Identify which cell holds the provided text, then report its [X, Y] central coordinate. 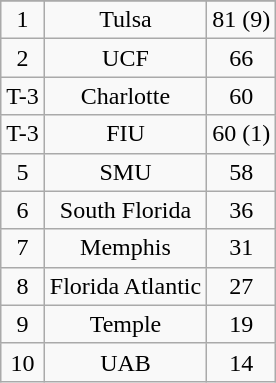
UCF [125, 58]
81 (9) [242, 20]
58 [242, 172]
1 [23, 20]
Memphis [125, 248]
14 [242, 362]
SMU [125, 172]
Tulsa [125, 20]
FIU [125, 134]
66 [242, 58]
Temple [125, 324]
7 [23, 248]
South Florida [125, 210]
60 (1) [242, 134]
8 [23, 286]
19 [242, 324]
27 [242, 286]
2 [23, 58]
UAB [125, 362]
10 [23, 362]
31 [242, 248]
6 [23, 210]
Florida Atlantic [125, 286]
5 [23, 172]
60 [242, 96]
9 [23, 324]
Charlotte [125, 96]
36 [242, 210]
